Identify which cell holds the provided text, then report its (X, Y) central coordinate. 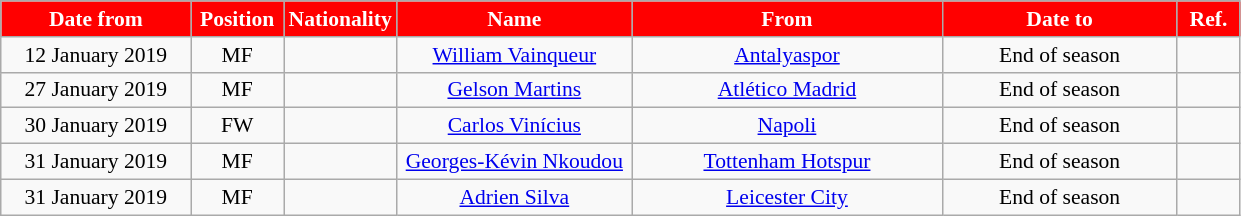
Adrien Silva (514, 197)
Georges-Kévin Nkoudou (514, 162)
Nationality (340, 19)
Antalyaspor (787, 55)
Napoli (787, 126)
Ref. (1208, 19)
30 January 2019 (96, 126)
Position (238, 19)
Atlético Madrid (787, 90)
Date to (1060, 19)
Gelson Martins (514, 90)
27 January 2019 (96, 90)
From (787, 19)
Carlos Vinícius (514, 126)
12 January 2019 (96, 55)
Date from (96, 19)
FW (238, 126)
Name (514, 19)
Leicester City (787, 197)
William Vainqueur (514, 55)
Tottenham Hotspur (787, 162)
